Locate the cell with the specified text and output its [X, Y] center coordinate. 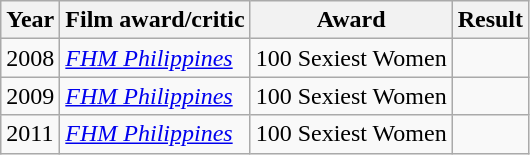
Result [490, 20]
Year [30, 20]
2009 [30, 96]
2011 [30, 134]
Award [351, 20]
Film award/critic [155, 20]
2008 [30, 58]
